For the text-containing cell, return its midpoint in [X, Y] coordinate format. 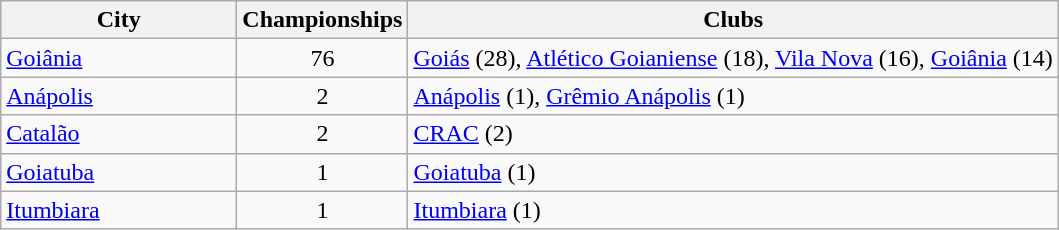
Catalão [119, 134]
Itumbiara (1) [733, 210]
Clubs [733, 20]
Championships [322, 20]
Itumbiara [119, 210]
Goiás (28), Atlético Goianiense (18), Vila Nova (16), Goiânia (14) [733, 58]
Anápolis [119, 96]
City [119, 20]
Goiatuba (1) [733, 172]
CRAC (2) [733, 134]
76 [322, 58]
Goiânia [119, 58]
Anápolis (1), Grêmio Anápolis (1) [733, 96]
Goiatuba [119, 172]
